From the cell containing the given text, extract its center point as (X, Y) coordinate. 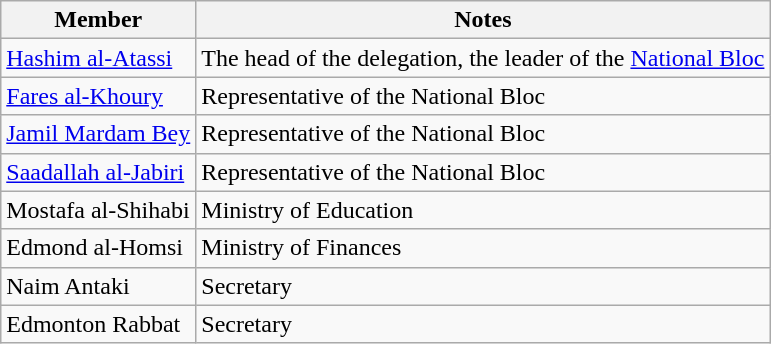
Ministry of Finances (483, 248)
Mostafa al-Shihabi (98, 210)
Hashim al-Atassi (98, 58)
The head of the delegation, the leader of the National Bloc (483, 58)
Member (98, 20)
Saadallah al-Jabiri (98, 172)
Ministry of Education (483, 210)
Jamil Mardam Bey (98, 134)
Edmond al-Homsi (98, 248)
Fares al-Khoury (98, 96)
Naim Antaki (98, 286)
Edmonton Rabbat (98, 324)
Notes (483, 20)
